Detect which cell encompasses the target text, then output its [x, y] center coordinate. 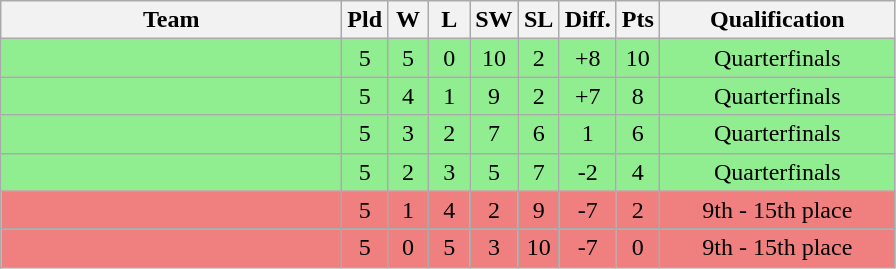
SW [494, 20]
Pld [365, 20]
Pts [638, 20]
Team [172, 20]
Qualification [777, 20]
SL [538, 20]
W [408, 20]
+8 [588, 58]
+7 [588, 96]
8 [638, 96]
L [450, 20]
-2 [588, 172]
Diff. [588, 20]
